Identify which cell holds the provided text, then report its (x, y) central coordinate. 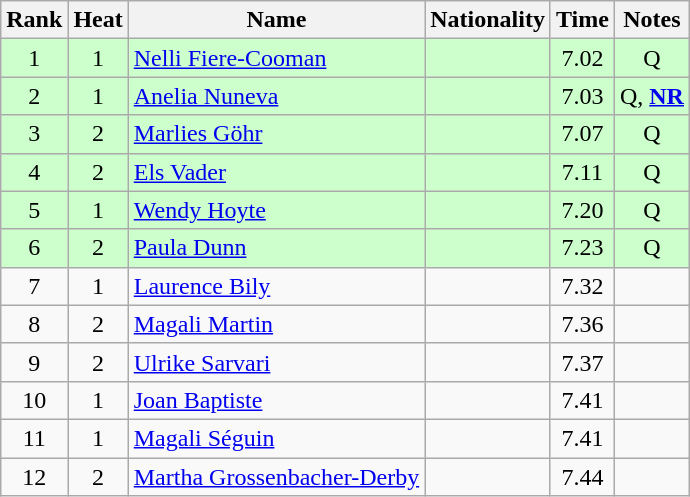
Name (276, 20)
Els Vader (276, 172)
10 (34, 400)
7 (34, 286)
9 (34, 362)
7.36 (582, 324)
7.03 (582, 96)
Time (582, 20)
Martha Grossenbacher-Derby (276, 477)
Laurence Bily (276, 286)
7.37 (582, 362)
4 (34, 172)
Magali Martin (276, 324)
11 (34, 438)
Anelia Nuneva (276, 96)
Wendy Hoyte (276, 210)
Paula Dunn (276, 248)
Marlies Göhr (276, 134)
7.20 (582, 210)
Nationality (488, 20)
12 (34, 477)
Nelli Fiere-Cooman (276, 58)
7.07 (582, 134)
7.44 (582, 477)
Q, NR (652, 96)
Rank (34, 20)
7.02 (582, 58)
Joan Baptiste (276, 400)
6 (34, 248)
3 (34, 134)
7.11 (582, 172)
Magali Séguin (276, 438)
Heat (98, 20)
Notes (652, 20)
Ulrike Sarvari (276, 362)
7.23 (582, 248)
7.32 (582, 286)
8 (34, 324)
5 (34, 210)
